For the text-containing cell, return its midpoint in [x, y] coordinate format. 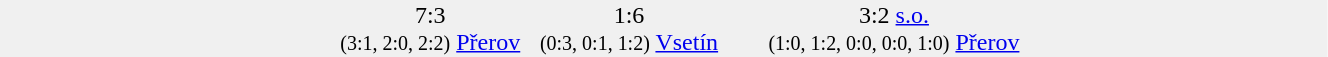
1:6(0:3, 0:1, 1:2) Vsetín [630, 28]
7:3(3:1, 2:0, 2:2) Přerov [430, 28]
3:2 s.o.(1:0, 1:2, 0:0, 0:0, 1:0) Přerov [894, 28]
